Provide the (X, Y) coordinate of the cell's center where the given text is located.  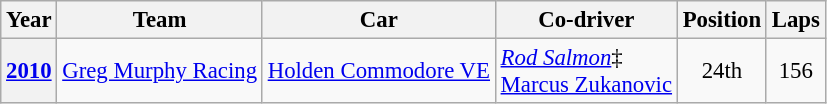
24th (722, 72)
2010 (29, 72)
Greg Murphy Racing (160, 72)
Laps (796, 20)
156 (796, 72)
Position (722, 20)
Year (29, 20)
Holden Commodore VE (378, 72)
Car (378, 20)
Co-driver (586, 20)
Team (160, 20)
Rod Salmon‡ Marcus Zukanovic (586, 72)
